Provide the [x, y] coordinate of the cell's center where the given text is located.  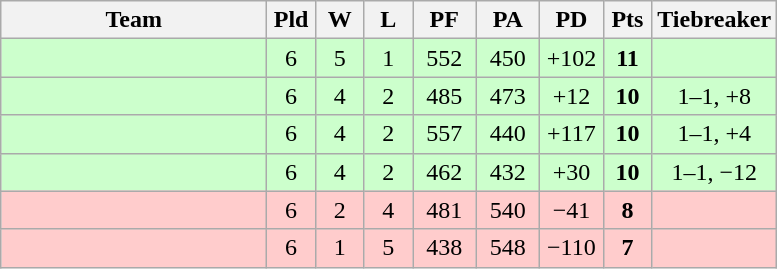
462 [444, 172]
481 [444, 210]
L [388, 20]
1–1, −12 [714, 172]
W [340, 20]
8 [628, 210]
557 [444, 134]
540 [508, 210]
1–1, +4 [714, 134]
PA [508, 20]
1–1, +8 [714, 96]
552 [444, 58]
Team [134, 20]
−110 [572, 248]
485 [444, 96]
+30 [572, 172]
548 [508, 248]
+12 [572, 96]
Pld [292, 20]
7 [628, 248]
+102 [572, 58]
438 [444, 248]
11 [628, 58]
PD [572, 20]
Pts [628, 20]
+117 [572, 134]
440 [508, 134]
Tiebreaker [714, 20]
432 [508, 172]
450 [508, 58]
PF [444, 20]
473 [508, 96]
−41 [572, 210]
